Return (X, Y) of the center of cell containing provided text 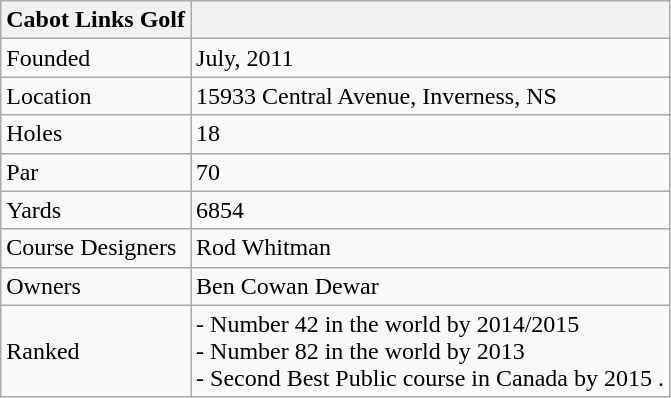
18 (430, 134)
Yards (96, 210)
Cabot Links Golf (96, 20)
Holes (96, 134)
Founded (96, 58)
July, 2011 (430, 58)
Par (96, 172)
Owners (96, 286)
Location (96, 96)
Course Designers (96, 248)
Ranked (96, 351)
- Number 42 in the world by 2014/2015- Number 82 in the world by 2013- Second Best Public course in Canada by 2015 . (430, 351)
15933 Central Avenue, Inverness, NS (430, 96)
70 (430, 172)
Ben Cowan Dewar (430, 286)
6854 (430, 210)
Rod Whitman (430, 248)
